Provide the [X, Y] coordinate of the cell's center where the given text is located.  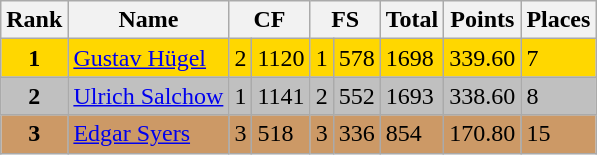
Total [412, 20]
518 [281, 134]
Points [482, 20]
336 [356, 134]
1120 [281, 58]
Rank [34, 20]
338.60 [482, 96]
CF [270, 20]
7 [558, 58]
15 [558, 134]
Places [558, 20]
8 [558, 96]
FS [345, 20]
170.80 [482, 134]
1693 [412, 96]
Ulrich Salchow [148, 96]
Gustav Hügel [148, 58]
854 [412, 134]
Name [148, 20]
1141 [281, 96]
552 [356, 96]
578 [356, 58]
Edgar Syers [148, 134]
339.60 [482, 58]
1698 [412, 58]
